Locate the cell with the specified text and output its [X, Y] center coordinate. 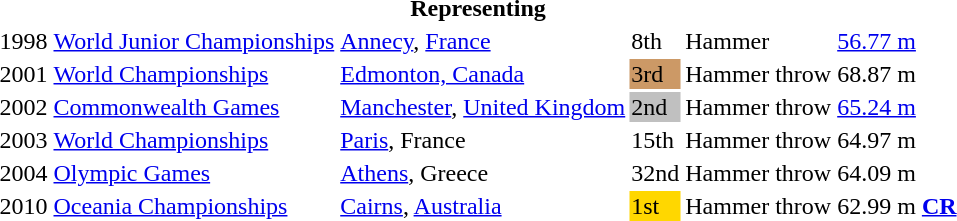
Oceania Championships [194, 206]
1st [656, 206]
15th [656, 140]
3rd [656, 74]
Manchester, United Kingdom [483, 107]
Paris, France [483, 140]
Edmonton, Canada [483, 74]
Athens, Greece [483, 173]
Hammer [758, 41]
Commonwealth Games [194, 107]
8th [656, 41]
Cairns, Australia [483, 206]
2nd [656, 107]
Annecy, France [483, 41]
World Junior Championships [194, 41]
Olympic Games [194, 173]
32nd [656, 173]
